Output the [X, Y] coordinate of the center of the cell containing the given text.  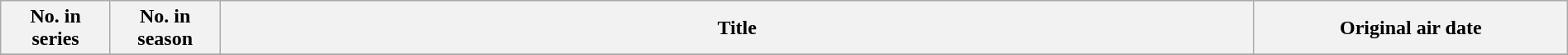
Original air date [1411, 28]
No. inseason [165, 28]
No. in series [56, 28]
Title [737, 28]
